Pinpoint the cell where the given text exists, returning its (x, y) midpoint coordinate. 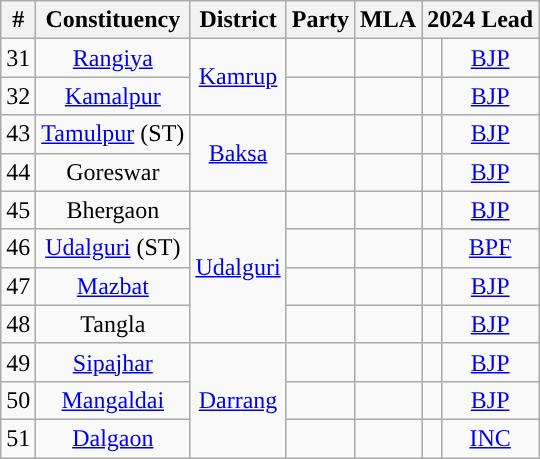
Tamulpur (ST) (113, 134)
# (18, 20)
Rangiya (113, 58)
Constituency (113, 20)
Dalgaon (113, 438)
50 (18, 400)
44 (18, 172)
31 (18, 58)
2024 Lead (480, 20)
MLA (388, 20)
Goreswar (113, 172)
Kamrup (238, 77)
Sipajhar (113, 362)
Udalguri (238, 267)
45 (18, 210)
32 (18, 96)
43 (18, 134)
Baksa (238, 153)
47 (18, 286)
Kamalpur (113, 96)
Mazbat (113, 286)
51 (18, 438)
BPF (490, 248)
Mangaldai (113, 400)
Tangla (113, 324)
INC (490, 438)
48 (18, 324)
Party (320, 20)
46 (18, 248)
District (238, 20)
Udalguri (ST) (113, 248)
Bhergaon (113, 210)
49 (18, 362)
Darrang (238, 400)
